Return the (X, Y) coordinate for the center point of the cell that contains the specified text.  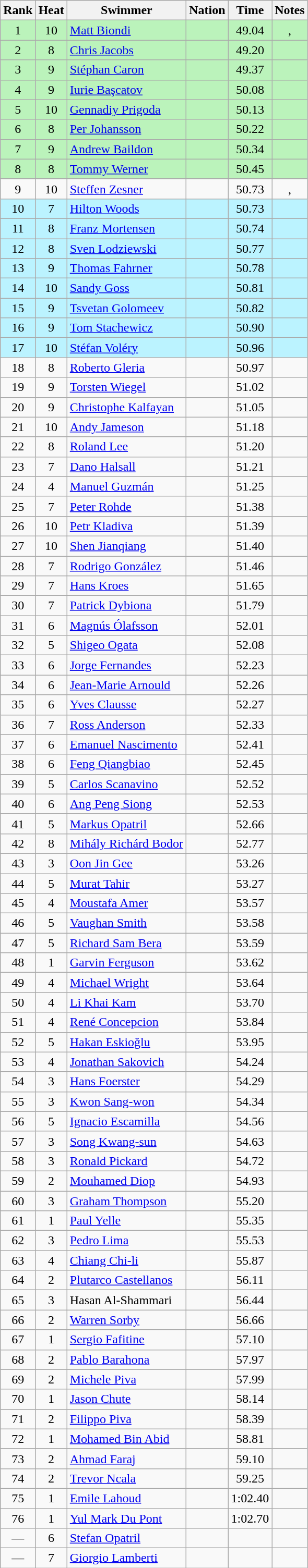
51.02 (250, 387)
52 (18, 1042)
54.72 (250, 1161)
50.90 (250, 328)
71 (18, 1419)
Rodrigo González (126, 566)
54.56 (250, 1121)
57.10 (250, 1340)
35 (18, 705)
55.35 (250, 1221)
Stefan Opatril (126, 1538)
76 (18, 1518)
53.64 (250, 983)
Emile Lahoud (126, 1498)
53.84 (250, 1022)
51.65 (250, 586)
52.53 (250, 804)
19 (18, 387)
50.82 (250, 308)
Ronald Pickard (126, 1161)
Torsten Wiegel (126, 387)
32 (18, 645)
50.97 (250, 367)
50.74 (250, 228)
Peter Rohde (126, 506)
51.20 (250, 447)
52.27 (250, 705)
49 (18, 983)
Time (250, 10)
75 (18, 1498)
Swimmer (126, 10)
Shigeo Ogata (126, 645)
58.81 (250, 1439)
Roland Lee (126, 447)
Mihály Richárd Bodor (126, 843)
53 (18, 1062)
Stéphan Caron (126, 70)
55 (18, 1101)
65 (18, 1300)
58 (18, 1161)
Manuel Guzmán (126, 486)
37 (18, 744)
56.44 (250, 1300)
53.70 (250, 1002)
40 (18, 804)
Hakan Eskioğlu (126, 1042)
Filippo Piva (126, 1419)
Tommy Werner (126, 169)
58.39 (250, 1419)
51.38 (250, 506)
Garvin Ferguson (126, 963)
50 (18, 1002)
Ahmad Faraj (126, 1459)
51.79 (250, 606)
54.93 (250, 1181)
Feng Qiangbiao (126, 764)
38 (18, 764)
1:02.70 (250, 1518)
50.78 (250, 268)
Patrick Dybiona (126, 606)
Magnús Ólafsson (126, 626)
42 (18, 843)
52.77 (250, 843)
Heat (51, 10)
Dano Halsall (126, 467)
50.08 (250, 90)
Warren Sorby (126, 1320)
Andrew Baildon (126, 149)
33 (18, 665)
Hasan Al-Shammari (126, 1300)
70 (18, 1399)
Vaughan Smith (126, 923)
51.39 (250, 526)
Steffen Zesner (126, 189)
Ang Peng Siong (126, 804)
52.33 (250, 725)
39 (18, 784)
64 (18, 1280)
67 (18, 1340)
51.46 (250, 566)
29 (18, 586)
55.20 (250, 1200)
50.77 (250, 249)
50.34 (250, 149)
57 (18, 1141)
11 (18, 228)
26 (18, 526)
Petr Kladiva (126, 526)
Per Johansson (126, 129)
15 (18, 308)
53.57 (250, 903)
23 (18, 467)
56.66 (250, 1320)
55.53 (250, 1241)
49.20 (250, 50)
Gennadiy Prigoda (126, 109)
Carlos Scanavino (126, 784)
Mouhamed Diop (126, 1181)
57.97 (250, 1359)
48 (18, 963)
56.11 (250, 1280)
57.99 (250, 1379)
Giorgio Lamberti (126, 1558)
43 (18, 863)
Hans Foerster (126, 1082)
53.27 (250, 884)
20 (18, 407)
Jean-Marie Arnould (126, 685)
Tom Stachewicz (126, 328)
54.29 (250, 1082)
Sven Lodziewski (126, 249)
66 (18, 1320)
74 (18, 1478)
69 (18, 1379)
Pablo Barahona (126, 1359)
58.14 (250, 1399)
54.63 (250, 1141)
51 (18, 1022)
Christophe Kalfayan (126, 407)
52.08 (250, 645)
Li Khai Kam (126, 1002)
53.59 (250, 943)
51.18 (250, 427)
31 (18, 626)
Jason Chute (126, 1399)
22 (18, 447)
52.45 (250, 764)
Oon Jin Gee (126, 863)
61 (18, 1221)
28 (18, 566)
21 (18, 427)
27 (18, 546)
25 (18, 506)
Murat Tahir (126, 884)
Graham Thompson (126, 1200)
54.34 (250, 1101)
52.01 (250, 626)
14 (18, 288)
62 (18, 1241)
Emanuel Nascimento (126, 744)
56 (18, 1121)
52.23 (250, 665)
59 (18, 1181)
50.45 (250, 169)
Chiang Chi-li (126, 1260)
51.25 (250, 486)
51.21 (250, 467)
53.62 (250, 963)
52.41 (250, 744)
Sergio Fafitine (126, 1340)
Plutarco Castellanos (126, 1280)
Hilton Woods (126, 209)
Ross Anderson (126, 725)
Notes (290, 10)
60 (18, 1200)
Jorge Fernandes (126, 665)
Markus Opatril (126, 824)
49.37 (250, 70)
Roberto Gleria (126, 367)
René Concepcion (126, 1022)
49.04 (250, 30)
Thomas Fahrner (126, 268)
50.13 (250, 109)
50.22 (250, 129)
Stéfan Voléry (126, 348)
Jonathan Sakovich (126, 1062)
55.87 (250, 1260)
44 (18, 884)
72 (18, 1439)
30 (18, 606)
52.26 (250, 685)
Tsvetan Golomeev (126, 308)
Trevor Ncala (126, 1478)
Michele Piva (126, 1379)
Hans Kroes (126, 586)
34 (18, 685)
17 (18, 348)
Chris Jacobs (126, 50)
1:02.40 (250, 1498)
54.24 (250, 1062)
53.26 (250, 863)
53.95 (250, 1042)
Mohamed Bin Abid (126, 1439)
Michael Wright (126, 983)
Shen Jianqiang (126, 546)
Sandy Goss (126, 288)
Ignacio Escamilla (126, 1121)
52.66 (250, 824)
Matt Biondi (126, 30)
51.40 (250, 546)
47 (18, 943)
Yves Clausse (126, 705)
12 (18, 249)
53.58 (250, 923)
Pedro Lima (126, 1241)
Iurie Başcatov (126, 90)
68 (18, 1359)
59.25 (250, 1478)
24 (18, 486)
Paul Yelle (126, 1221)
Moustafa Amer (126, 903)
59.10 (250, 1459)
18 (18, 367)
54 (18, 1082)
Andy Jameson (126, 427)
Nation (207, 10)
Franz Mortensen (126, 228)
50.81 (250, 288)
Richard Sam Bera (126, 943)
36 (18, 725)
Yul Mark Du Pont (126, 1518)
Rank (18, 10)
51.05 (250, 407)
16 (18, 328)
50.96 (250, 348)
Song Kwang-sun (126, 1141)
Kwon Sang-won (126, 1101)
45 (18, 903)
52.52 (250, 784)
63 (18, 1260)
13 (18, 268)
46 (18, 923)
41 (18, 824)
73 (18, 1459)
